Identify which cell holds the provided text, then report its (X, Y) central coordinate. 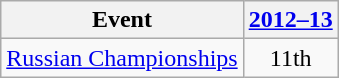
11th (290, 58)
Event (122, 20)
Russian Championships (122, 58)
2012–13 (290, 20)
